Extract the (X, Y) coordinate from the center of the cell holding the provided text.  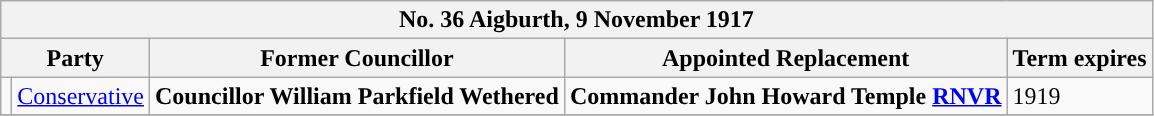
Commander John Howard Temple RNVR (786, 96)
Appointed Replacement (786, 58)
Term expires (1080, 58)
Former Councillor (358, 58)
1919 (1080, 96)
Councillor William Parkfield Wethered (358, 96)
No. 36 Aigburth, 9 November 1917 (576, 20)
Conservative (81, 96)
Party (76, 58)
